Provide the [x, y] coordinate of the cell's center where the given text is located.  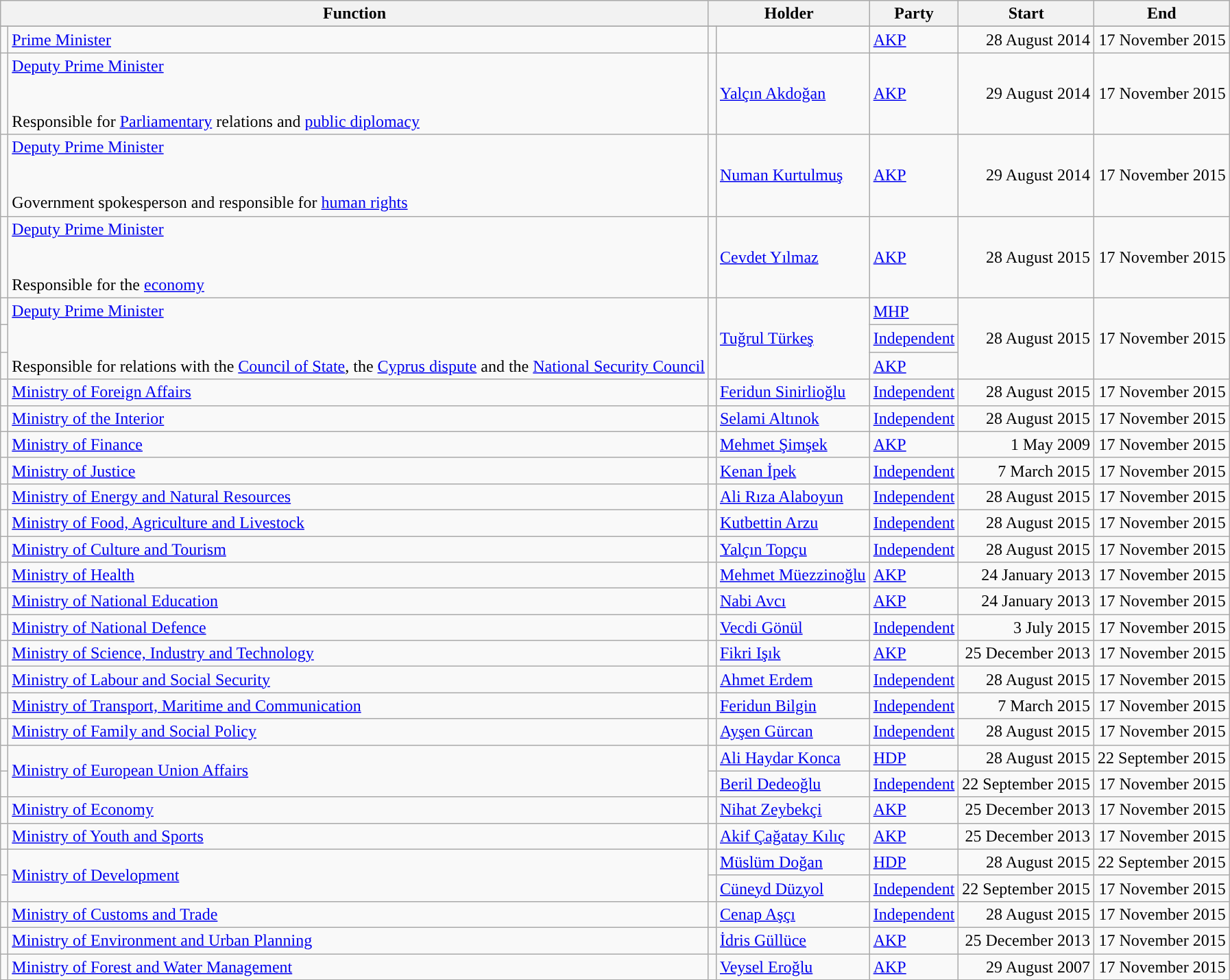
Kenan İpek [793, 470]
Feridun Sinirlioğlu [793, 392]
Müslüm Doğan [793, 862]
Ministry of Forest and Water Management [359, 966]
Veysel Eroğlu [793, 966]
İdris Güllüce [793, 940]
Ahmet Erdem [793, 680]
Party [914, 14]
Ministry of National Defence [359, 628]
Ministry of Energy and Natural Resources [359, 497]
MHP [914, 311]
Ministry of National Education [359, 601]
1 May 2009 [1026, 444]
Ministry of Family and Social Policy [359, 732]
Deputy Prime MinisterResponsible for Parliamentary relations and public diplomacy [359, 93]
Ministry of Finance [359, 444]
Akif Çağatay Kılıç [793, 836]
Cevdet Yılmaz [793, 256]
Ministry of Foreign Affairs [359, 392]
End [1162, 14]
Tuğrul Türkeş [793, 339]
Start [1026, 14]
Deputy Prime MinisterResponsible for relations with the Council of State, the Cyprus dispute and the National Security Council [359, 339]
Yalçın Topçu [793, 549]
Ministry of Development [359, 875]
3 July 2015 [1026, 628]
Numan Kurtulmuş [793, 176]
29 August 2007 [1026, 966]
Ministry of Culture and Tourism [359, 549]
Yalçın Akdoğan [793, 93]
Ministry of Economy [359, 810]
Prime Minister [359, 40]
Vecdi Gönül [793, 628]
Function [355, 14]
Selami Altınok [793, 418]
Deputy Prime MinisterResponsible for the economy [359, 256]
Ali Rıza Alaboyun [793, 497]
Beril Dedeoğlu [793, 784]
28 August 2014 [1026, 40]
Deputy Prime MinisterGovernment spokesperson and responsible for human rights [359, 176]
Mehmet Müezzinoğlu [793, 575]
Nihat Zeybekçi [793, 810]
Ministry of Health [359, 575]
Ministry of European Union Affairs [359, 771]
Ministry of Customs and Trade [359, 914]
Nabi Avcı [793, 601]
Ministry of the Interior [359, 418]
Ministry of Labour and Social Security [359, 680]
Fikri Işık [793, 654]
Cenap Aşçı [793, 914]
Ministry of Youth and Sports [359, 836]
Cüneyd Düzyol [793, 888]
Ministry of Transport, Maritime and Communication [359, 706]
Kutbettin Arzu [793, 523]
Mehmet Şimşek [793, 444]
Ali Haydar Konca [793, 758]
Ministry of Science, Industry and Technology [359, 654]
Ministry of Justice [359, 470]
Ministry of Environment and Urban Planning [359, 940]
Ministry of Food, Agriculture and Livestock [359, 523]
Holder [788, 14]
Ayşen Gürcan [793, 732]
Feridun Bilgin [793, 706]
